Capture the cell that displays the provided text and extract its [x, y] central coordinate. 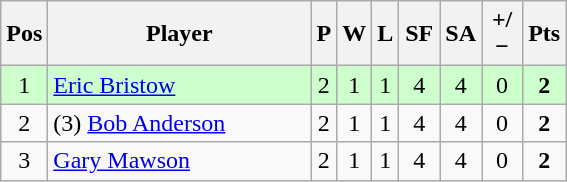
Eric Bristow [180, 85]
+/− [502, 34]
Pos [24, 34]
3 [24, 161]
SA [461, 34]
W [354, 34]
Player [180, 34]
L [386, 34]
SF [420, 34]
Gary Mawson [180, 161]
(3) Bob Anderson [180, 123]
P [324, 34]
Pts [544, 34]
